Output the [X, Y] coordinate of the center of the cell containing the given text.  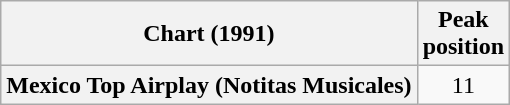
11 [463, 85]
Mexico Top Airplay (Notitas Musicales) [209, 85]
Peakposition [463, 34]
Chart (1991) [209, 34]
